Locate the cell with the specified text and output its [x, y] center coordinate. 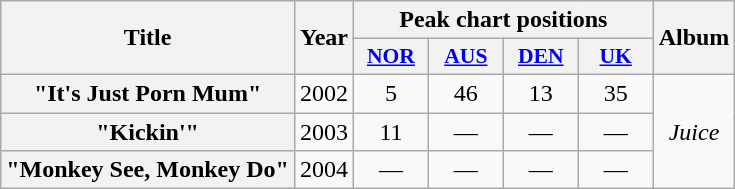
Album [694, 38]
46 [466, 93]
2002 [324, 93]
13 [540, 93]
11 [392, 131]
35 [616, 93]
Year [324, 38]
2004 [324, 170]
DEN [540, 57]
"It's Just Porn Mum" [148, 93]
Peak chart positions [504, 20]
2003 [324, 131]
"Kickin'" [148, 131]
UK [616, 57]
NOR [392, 57]
Title [148, 38]
"Monkey See, Monkey Do" [148, 170]
5 [392, 93]
Juice [694, 131]
AUS [466, 57]
